Find where the given text appears and provide that cell's center as (x, y) coordinate. 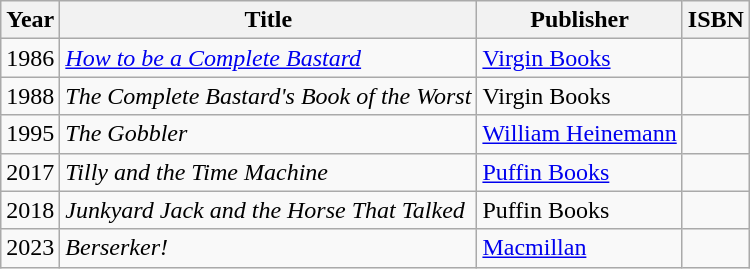
Tilly and the Time Machine (268, 172)
The Gobbler (268, 134)
Berserker! (268, 248)
Year (30, 20)
2017 (30, 172)
Macmillan (580, 248)
The Complete Bastard's Book of the Worst (268, 96)
2018 (30, 210)
1986 (30, 58)
1995 (30, 134)
1988 (30, 96)
Publisher (580, 20)
William Heinemann (580, 134)
How to be a Complete Bastard (268, 58)
Title (268, 20)
ISBN (716, 20)
Junkyard Jack and the Horse That Talked (268, 210)
2023 (30, 248)
